Output the (X, Y) coordinate of the center of the cell containing the given text.  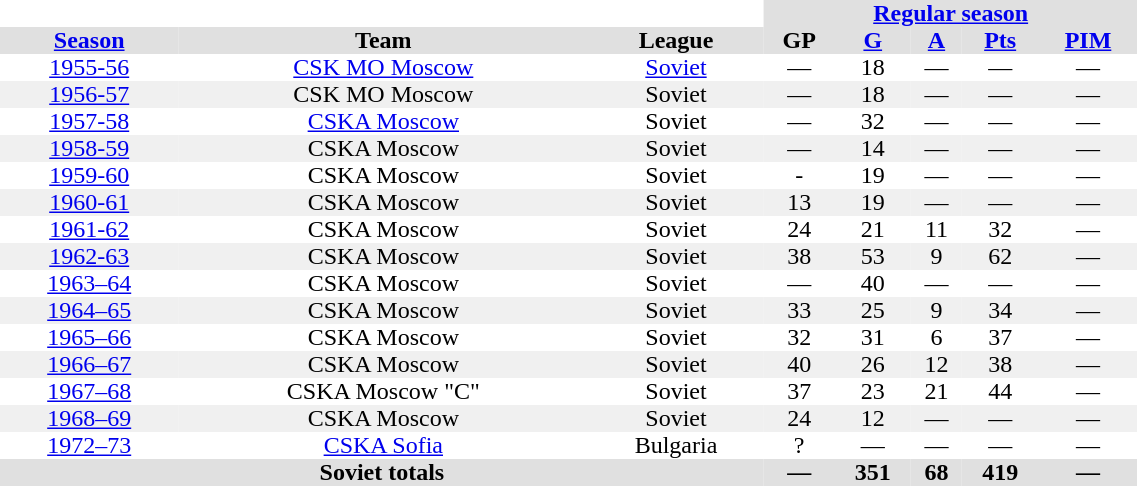
1963–64 (89, 284)
1968–69 (89, 418)
34 (1000, 310)
419 (1000, 472)
A (936, 40)
1964–65 (89, 310)
1961-62 (89, 230)
- (800, 176)
53 (873, 256)
PIM (1088, 40)
351 (873, 472)
Bulgaria (676, 446)
1956-57 (89, 94)
1965–66 (89, 338)
1960-61 (89, 202)
1959-60 (89, 176)
33 (800, 310)
25 (873, 310)
? (800, 446)
CSKA Moscow "C" (383, 392)
1972–73 (89, 446)
1966–67 (89, 364)
13 (800, 202)
Season (89, 40)
League (676, 40)
1958-59 (89, 148)
26 (873, 364)
68 (936, 472)
CSKA Sofia (383, 446)
1962-63 (89, 256)
14 (873, 148)
Team (383, 40)
Pts (1000, 40)
11 (936, 230)
G (873, 40)
62 (1000, 256)
23 (873, 392)
1957-58 (89, 122)
1967–68 (89, 392)
6 (936, 338)
Soviet totals (382, 472)
GP (800, 40)
1955-56 (89, 68)
31 (873, 338)
44 (1000, 392)
